Capture the cell that displays the provided text and extract its (x, y) central coordinate. 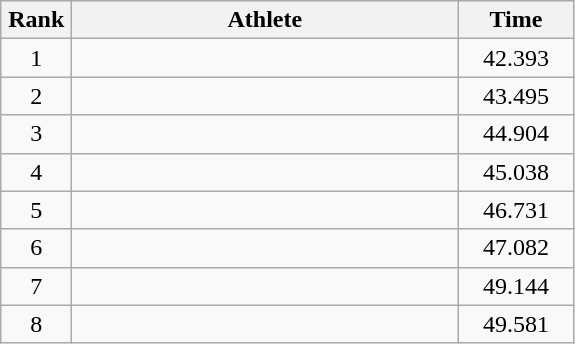
8 (36, 324)
42.393 (516, 58)
49.144 (516, 286)
4 (36, 172)
Rank (36, 20)
44.904 (516, 134)
43.495 (516, 96)
Athlete (265, 20)
46.731 (516, 210)
5 (36, 210)
47.082 (516, 248)
6 (36, 248)
3 (36, 134)
1 (36, 58)
Time (516, 20)
49.581 (516, 324)
2 (36, 96)
45.038 (516, 172)
7 (36, 286)
